Determine the (X, Y) coordinate at the center of the cell enclosing the given text.  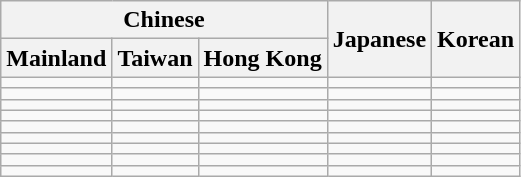
Japanese (379, 39)
Taiwan (155, 58)
Mainland (56, 58)
Korean (476, 39)
Hong Kong (262, 58)
Chinese (164, 20)
